For the text-containing cell, return its midpoint in [x, y] coordinate format. 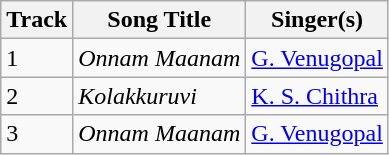
Singer(s) [318, 20]
3 [37, 134]
2 [37, 96]
Track [37, 20]
1 [37, 58]
Song Title [160, 20]
Kolakkuruvi [160, 96]
K. S. Chithra [318, 96]
